Find where the given text appears and provide that cell's center as (x, y) coordinate. 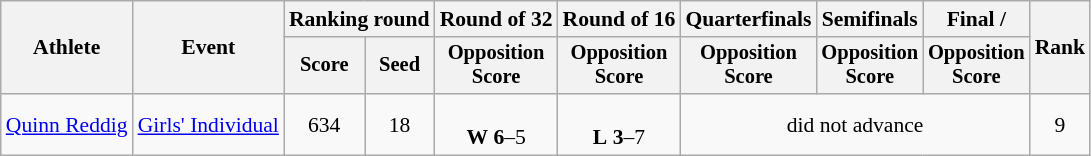
Round of 16 (620, 19)
Score (324, 66)
Quarterfinals (748, 19)
W 6–5 (496, 124)
Girls' Individual (208, 124)
Final / (976, 19)
Semifinals (870, 19)
Event (208, 48)
L 3–7 (620, 124)
634 (324, 124)
Ranking round (360, 19)
Seed (399, 66)
Rank (1060, 48)
Quinn Reddig (67, 124)
9 (1060, 124)
Round of 32 (496, 19)
Athlete (67, 48)
did not advance (854, 124)
18 (399, 124)
